Return (X, Y) of the center of cell containing provided text 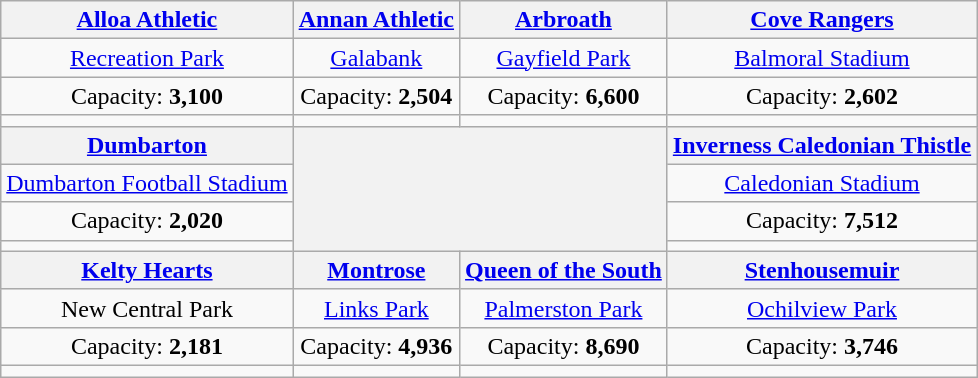
Capacity: 3,746 (822, 346)
Galabank (376, 58)
Dumbarton (147, 145)
Arbroath (564, 20)
Capacity: 7,512 (822, 221)
Capacity: 8,690 (564, 346)
Balmoral Stadium (822, 58)
Links Park (376, 308)
Capacity: 2,504 (376, 96)
Capacity: 2,020 (147, 221)
Dumbarton Football Stadium (147, 183)
Capacity: 3,100 (147, 96)
Palmerston Park (564, 308)
Stenhousemuir (822, 270)
Gayfield Park (564, 58)
Montrose (376, 270)
Capacity: 2,181 (147, 346)
Recreation Park (147, 58)
Inverness Caledonian Thistle (822, 145)
Cove Rangers (822, 20)
Kelty Hearts (147, 270)
Queen of the South (564, 270)
Caledonian Stadium (822, 183)
Ochilview Park (822, 308)
Capacity: 6,600 (564, 96)
Capacity: 4,936 (376, 346)
Alloa Athletic (147, 20)
Capacity: 2,602 (822, 96)
New Central Park (147, 308)
Annan Athletic (376, 20)
